Locate the cell with the specified text and output its [x, y] center coordinate. 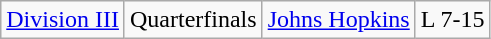
Johns Hopkins [338, 20]
Quarterfinals [193, 20]
L 7-15 [452, 20]
Division III [63, 20]
